Detect which cell encompasses the target text, then output its (x, y) center coordinate. 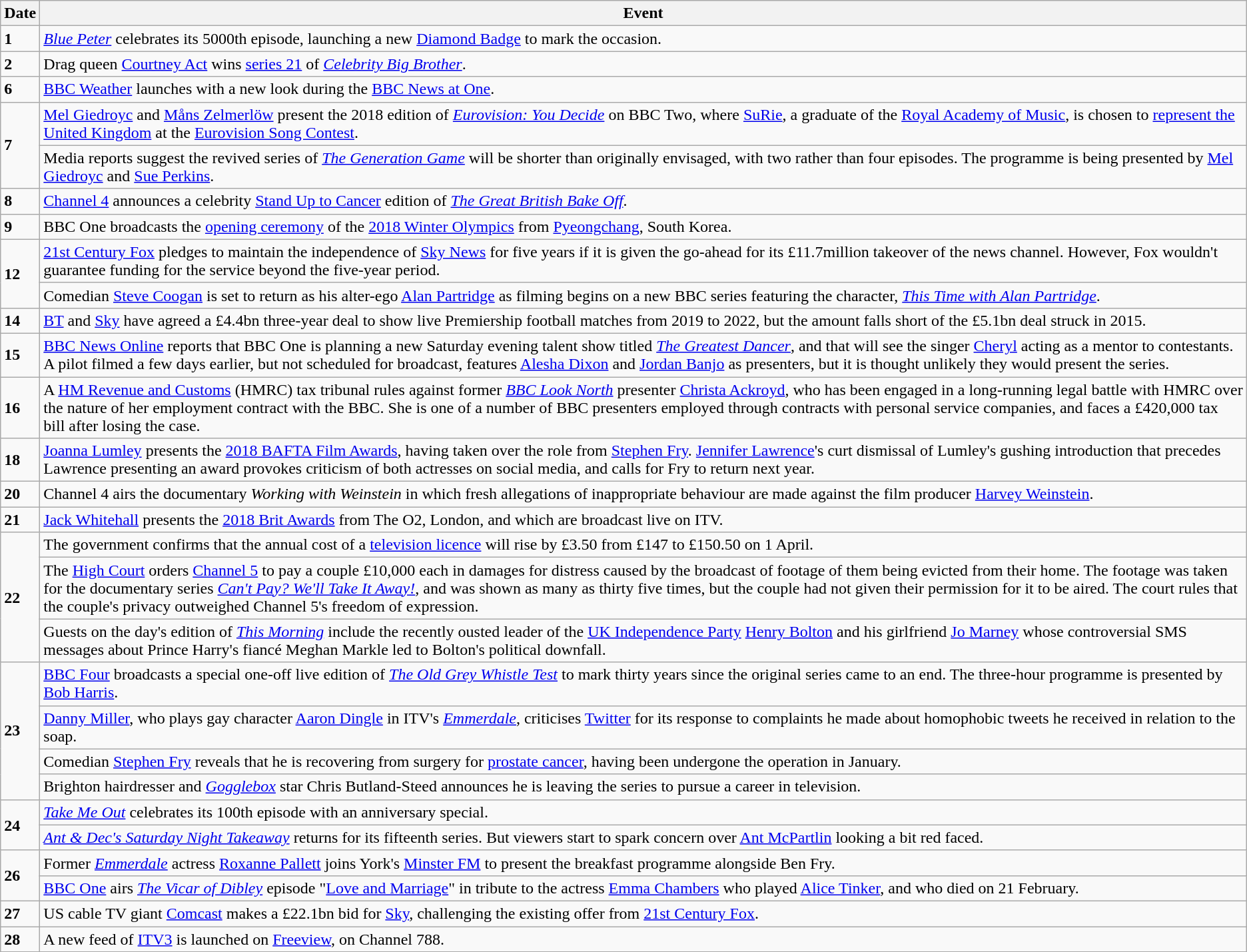
Blue Peter celebrates its 5000th episode, launching a new Diamond Badge to mark the occasion. (643, 39)
21 (20, 520)
15 (20, 354)
8 (20, 201)
Brighton hairdresser and Gogglebox star Chris Butland-Steed announces he is leaving the series to pursue a career in television. (643, 787)
The government confirms that the annual cost of a television licence will rise by £3.50 from £147 to £150.50 on 1 April. (643, 545)
Drag queen Courtney Act wins series 21 of Celebrity Big Brother. (643, 64)
16 (20, 408)
6 (20, 89)
Date (20, 13)
24 (20, 825)
18 (20, 460)
7 (20, 145)
12 (20, 273)
23 (20, 731)
BBC Weather launches with a new look during the BBC News at One. (643, 89)
27 (20, 913)
A new feed of ITV3 is launched on Freeview, on Channel 788. (643, 939)
Channel 4 announces a celebrity Stand Up to Cancer edition of The Great British Bake Off. (643, 201)
22 (20, 597)
Ant & Dec's Saturday Night Takeaway returns for its fifteenth series. But viewers start to spark concern over Ant McPartlin looking a bit red faced. (643, 837)
1 (20, 39)
Take Me Out celebrates its 100th episode with an anniversary special. (643, 812)
Jack Whitehall presents the 2018 Brit Awards from The O2, London, and which are broadcast live on ITV. (643, 520)
BBC One broadcasts the opening ceremony of the 2018 Winter Olympics from Pyeongchang, South Korea. (643, 227)
9 (20, 227)
20 (20, 494)
Event (643, 13)
14 (20, 320)
Former Emmerdale actress Roxanne Pallett joins York's Minster FM to present the breakfast programme alongside Ben Fry. (643, 863)
US cable TV giant Comcast makes a £22.1bn bid for Sky, challenging the existing offer from 21st Century Fox. (643, 913)
Comedian Stephen Fry reveals that he is recovering from surgery for prostate cancer, having been undergone the operation in January. (643, 761)
2 (20, 64)
28 (20, 939)
26 (20, 875)
